Provide the (x, y) coordinate of the cell's center where the given text is located.  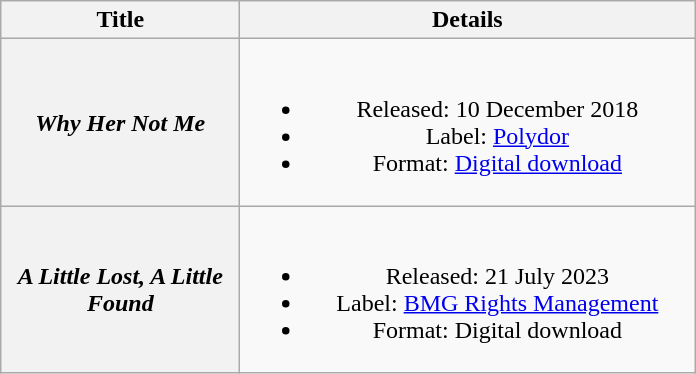
Details (468, 20)
A Little Lost, A Little Found (120, 290)
Why Her Not Me (120, 122)
Title (120, 20)
Released: 10 December 2018Label: PolydorFormat: Digital download (468, 122)
Released: 21 July 2023Label: BMG Rights ManagementFormat: Digital download (468, 290)
